From the cell containing the given text, extract its center point as (X, Y) coordinate. 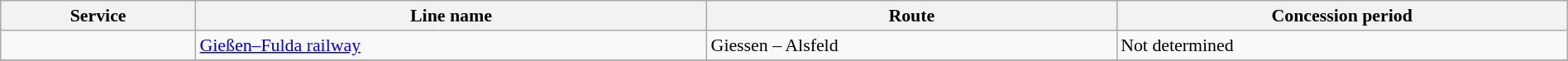
Not determined (1341, 45)
Concession period (1341, 15)
Gießen–Fulda railway (451, 45)
Route (912, 15)
Service (98, 15)
Giessen – Alsfeld (912, 45)
Line name (451, 15)
